Scan for the cell matching the given text and deliver its (x, y) coordinate at center. 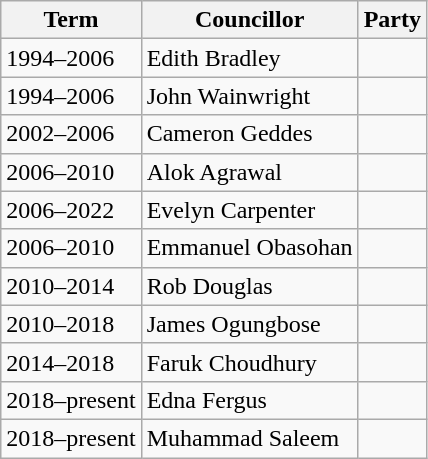
Alok Agrawal (250, 172)
Councillor (250, 20)
James Ogungbose (250, 324)
Edith Bradley (250, 58)
Rob Douglas (250, 286)
Muhammad Saleem (250, 438)
Evelyn Carpenter (250, 210)
2002–2006 (71, 134)
Party (392, 20)
Cameron Geddes (250, 134)
Term (71, 20)
2006–2022 (71, 210)
Faruk Choudhury (250, 362)
Edna Fergus (250, 400)
2014–2018 (71, 362)
2010–2018 (71, 324)
John Wainwright (250, 96)
Emmanuel Obasohan (250, 248)
2010–2014 (71, 286)
